Capture the cell that displays the provided text and extract its [x, y] central coordinate. 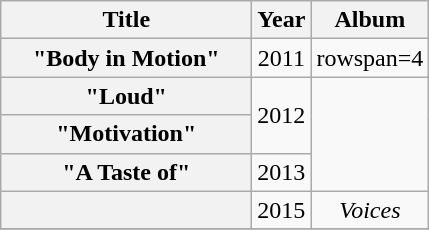
"Body in Motion" [126, 58]
"Loud" [126, 96]
Voices [370, 210]
"Motivation" [126, 134]
rowspan=4 [370, 58]
2015 [282, 210]
Year [282, 20]
2011 [282, 58]
Title [126, 20]
2012 [282, 115]
"A Taste of" [126, 172]
2013 [282, 172]
Album [370, 20]
